Detect which cell encompasses the target text, then output its (x, y) center coordinate. 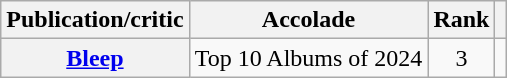
Accolade (308, 20)
Top 10 Albums of 2024 (308, 58)
Bleep (95, 58)
3 (462, 58)
Publication/critic (95, 20)
Rank (462, 20)
